Provide the (X, Y) coordinate of the cell's center where the given text is located.  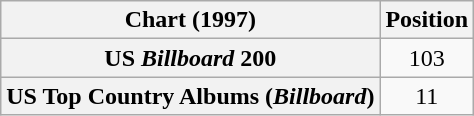
Position (427, 20)
11 (427, 96)
Chart (1997) (190, 20)
103 (427, 58)
US Top Country Albums (Billboard) (190, 96)
US Billboard 200 (190, 58)
